Locate the cell with the specified text and output its (X, Y) center coordinate. 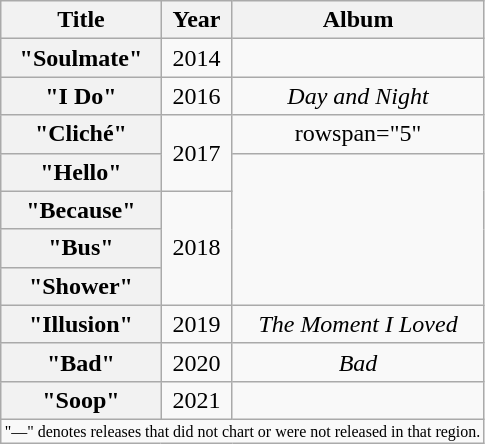
"Shower" (81, 286)
Day and Night (358, 96)
Bad (358, 362)
"Soulmate" (81, 58)
"Bad" (81, 362)
"I Do" (81, 96)
2021 (196, 400)
"Hello" (81, 172)
"—" denotes releases that did not chart or were not released in that region. (242, 431)
rowspan="5" (358, 134)
Year (196, 20)
The Moment I Loved (358, 324)
2020 (196, 362)
2017 (196, 153)
2014 (196, 58)
Album (358, 20)
"Because" (81, 210)
2018 (196, 248)
"Bus" (81, 248)
Title (81, 20)
"Cliché" (81, 134)
"Soop" (81, 400)
2016 (196, 96)
"Illusion" (81, 324)
2019 (196, 324)
